Detect which cell encompasses the target text, then output its (X, Y) center coordinate. 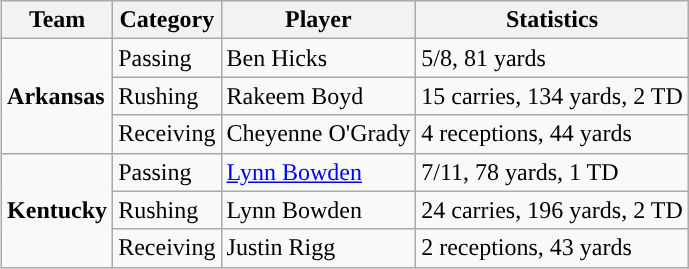
4 receptions, 44 yards (552, 134)
Kentucky (58, 210)
Justin Rigg (318, 248)
Player (318, 20)
24 carries, 196 yards, 2 TD (552, 210)
Arkansas (58, 96)
15 carries, 134 yards, 2 TD (552, 96)
Rakeem Boyd (318, 96)
7/11, 78 yards, 1 TD (552, 172)
Team (58, 20)
2 receptions, 43 yards (552, 248)
Cheyenne O'Grady (318, 134)
Ben Hicks (318, 58)
5/8, 81 yards (552, 58)
Category (167, 20)
Statistics (552, 20)
